From the cell containing the given text, extract its center point as (X, Y) coordinate. 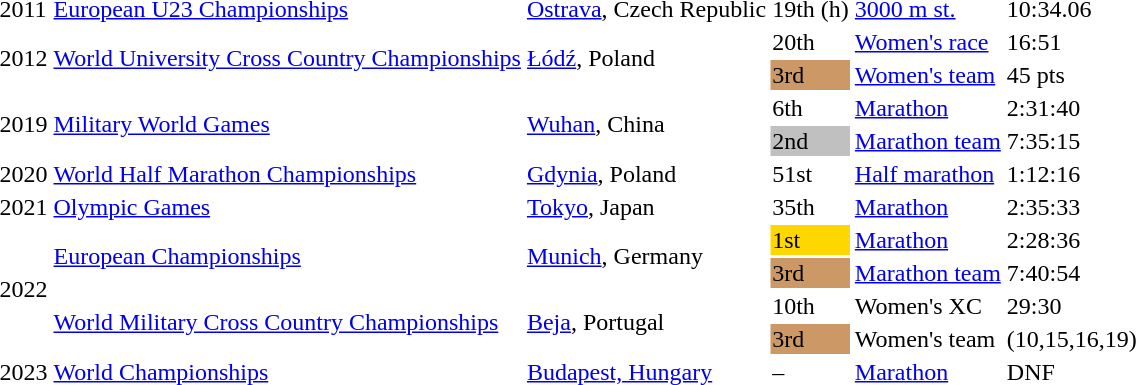
1st (811, 240)
35th (811, 207)
Beja, Portugal (646, 322)
European Championships (287, 256)
Military World Games (287, 124)
6th (811, 108)
World University Cross Country Championships (287, 58)
20th (811, 42)
World Half Marathon Championships (287, 174)
51st (811, 174)
10th (811, 306)
World Military Cross Country Championships (287, 322)
Women's race (928, 42)
Half marathon (928, 174)
Wuhan, China (646, 124)
2nd (811, 141)
Gdynia, Poland (646, 174)
Tokyo, Japan (646, 207)
Łódź, Poland (646, 58)
Olympic Games (287, 207)
Women's XC (928, 306)
Munich, Germany (646, 256)
